Find where the given text appears and provide that cell's center as (x, y) coordinate. 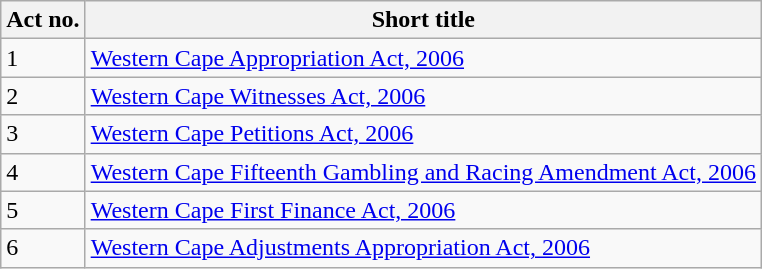
1 (43, 58)
6 (43, 248)
2 (43, 96)
3 (43, 134)
Western Cape Adjustments Appropriation Act, 2006 (423, 248)
Act no. (43, 20)
4 (43, 172)
Western Cape Appropriation Act, 2006 (423, 58)
5 (43, 210)
Western Cape Witnesses Act, 2006 (423, 96)
Western Cape First Finance Act, 2006 (423, 210)
Western Cape Petitions Act, 2006 (423, 134)
Short title (423, 20)
Western Cape Fifteenth Gambling and Racing Amendment Act, 2006 (423, 172)
